Scan for the cell matching the given text and deliver its [X, Y] coordinate at center. 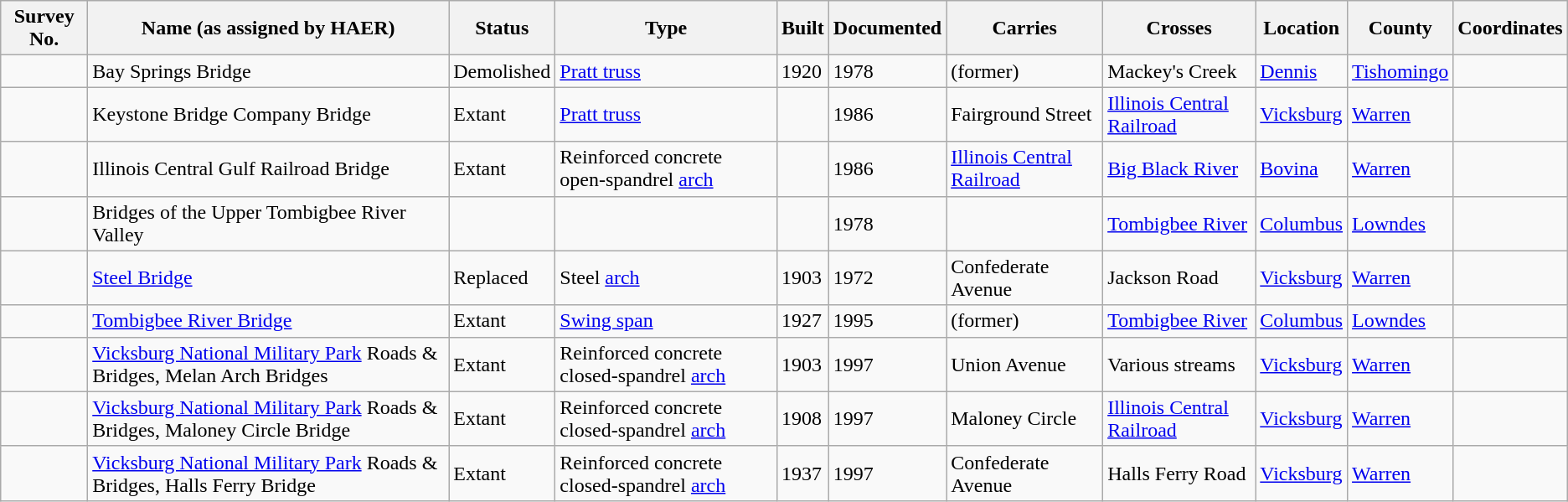
1920 [803, 71]
Built [803, 28]
Keystone Bridge Company Bridge [268, 114]
Tishomingo [1400, 71]
Vicksburg National Military Park Roads & Bridges, Melan Arch Bridges [268, 364]
Bridges of the Upper Tombigbee River Valley [268, 223]
Union Avenue [1025, 364]
Bovina [1302, 169]
1937 [803, 473]
Maloney Circle [1025, 419]
Various streams [1179, 364]
1927 [803, 321]
1972 [887, 278]
Steel Bridge [268, 278]
Crosses [1179, 28]
Vicksburg National Military Park Roads & Bridges, Halls Ferry Bridge [268, 473]
Coordinates [1510, 28]
Swing span [667, 321]
Documented [887, 28]
Location [1302, 28]
1908 [803, 419]
Tombigbee River Bridge [268, 321]
Fairground Street [1025, 114]
Status [503, 28]
Steel arch [667, 278]
Vicksburg National Military Park Roads & Bridges, Maloney Circle Bridge [268, 419]
Replaced [503, 278]
Jackson Road [1179, 278]
Reinforced concrete open-spandrel arch [667, 169]
Dennis [1302, 71]
Illinois Central Gulf Railroad Bridge [268, 169]
Mackey's Creek [1179, 71]
Carries [1025, 28]
Survey No. [44, 28]
Demolished [503, 71]
Big Black River [1179, 169]
County [1400, 28]
1995 [887, 321]
Bay Springs Bridge [268, 71]
Type [667, 28]
Halls Ferry Road [1179, 473]
Name (as assigned by HAER) [268, 28]
